Output the (x, y) coordinate of the center of the cell containing the given text.  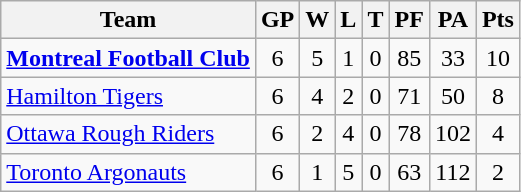
50 (452, 96)
Toronto Argonauts (128, 172)
78 (409, 134)
T (376, 20)
85 (409, 58)
102 (452, 134)
33 (452, 58)
Hamilton Tigers (128, 96)
Montreal Football Club (128, 58)
W (318, 20)
10 (498, 58)
PF (409, 20)
8 (498, 96)
Ottawa Rough Riders (128, 134)
Pts (498, 20)
GP (277, 20)
PA (452, 20)
L (348, 20)
Team (128, 20)
63 (409, 172)
112 (452, 172)
71 (409, 96)
